Extract the [X, Y] coordinate from the center of the cell holding the provided text.  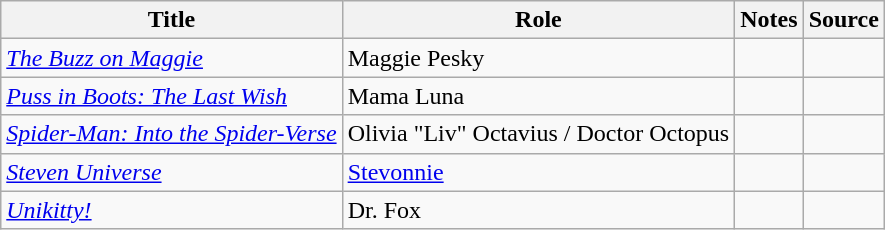
Puss in Boots: The Last Wish [172, 96]
Notes [769, 20]
Dr. Fox [538, 210]
Role [538, 20]
Unikitty! [172, 210]
The Buzz on Maggie [172, 58]
Olivia "Liv" Octavius / Doctor Octopus [538, 134]
Mama Luna [538, 96]
Steven Universe [172, 172]
Source [844, 20]
Spider-Man: Into the Spider-Verse [172, 134]
Title [172, 20]
Maggie Pesky [538, 58]
Stevonnie [538, 172]
